Pinpoint the cell where the given text exists, returning its (x, y) midpoint coordinate. 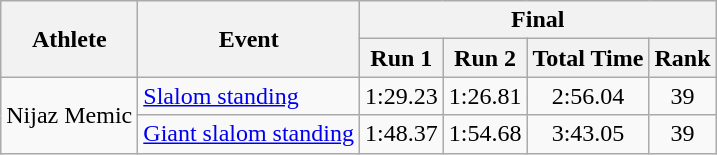
Final (538, 20)
Run 2 (485, 58)
1:26.81 (485, 96)
Nijaz Memic (70, 115)
1:54.68 (485, 134)
Rank (682, 58)
2:56.04 (588, 96)
3:43.05 (588, 134)
Event (249, 39)
Run 1 (401, 58)
Giant slalom standing (249, 134)
Total Time (588, 58)
1:48.37 (401, 134)
1:29.23 (401, 96)
Athlete (70, 39)
Slalom standing (249, 96)
